Locate the cell with the specified text and output its (X, Y) center coordinate. 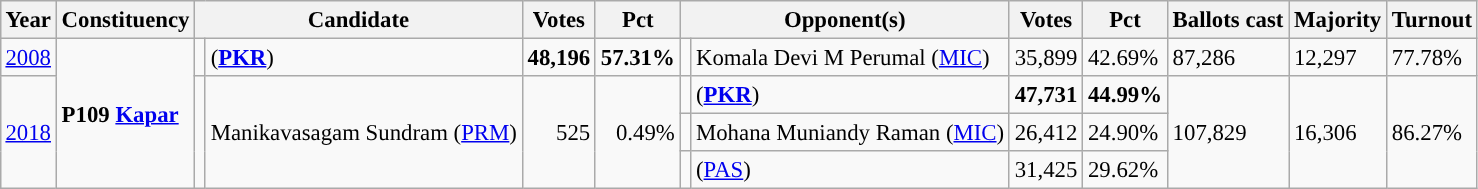
P109 Kapar (125, 113)
Constituency (125, 20)
107,829 (1228, 132)
(PAS) (850, 170)
Ballots cast (1228, 20)
Majority (1338, 20)
29.62% (1126, 170)
2008 (28, 57)
77.78% (1432, 57)
Manikavasagam Sundram (PRM) (364, 132)
0.49% (638, 132)
2018 (28, 132)
47,731 (1046, 95)
44.99% (1126, 95)
31,425 (1046, 170)
Turnout (1432, 20)
Candidate (358, 20)
48,196 (558, 57)
26,412 (1046, 133)
Mohana Muniandy Raman (MIC) (850, 133)
16,306 (1338, 132)
525 (558, 132)
Opponent(s) (844, 20)
Year (28, 20)
12,297 (1338, 57)
24.90% (1126, 133)
35,899 (1046, 57)
Komala Devi M Perumal (MIC) (850, 57)
87,286 (1228, 57)
57.31% (638, 57)
86.27% (1432, 132)
42.69% (1126, 57)
